Capture the cell that displays the provided text and extract its [x, y] central coordinate. 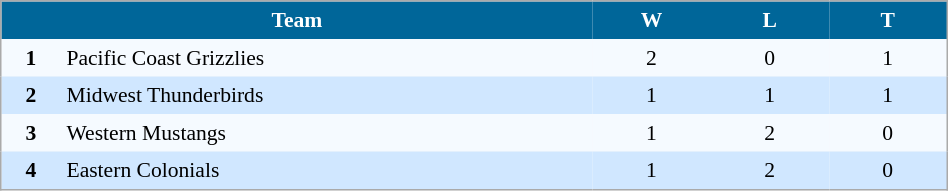
Team [297, 20]
T [888, 20]
4 [31, 171]
Pacific Coast Grizzlies [326, 58]
Eastern Colonials [326, 171]
W [651, 20]
Western Mustangs [326, 133]
L [770, 20]
3 [31, 133]
Midwest Thunderbirds [326, 95]
